Find where the given text appears and provide that cell's center as [x, y] coordinate. 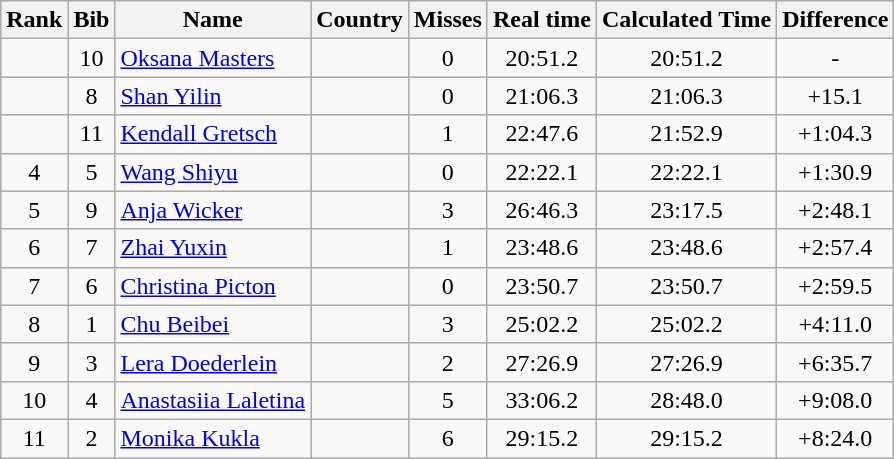
Zhai Yuxin [213, 248]
Rank [34, 20]
+4:11.0 [836, 324]
+15.1 [836, 96]
Calculated Time [686, 20]
Bib [92, 20]
21:52.9 [686, 134]
+1:30.9 [836, 172]
Monika Kukla [213, 438]
Anastasiia Laletina [213, 400]
Anja Wicker [213, 210]
Oksana Masters [213, 58]
+6:35.7 [836, 362]
+1:04.3 [836, 134]
Chu Beibei [213, 324]
Misses [448, 20]
Kendall Gretsch [213, 134]
Christina Picton [213, 286]
Country [360, 20]
Wang Shiyu [213, 172]
22:47.6 [542, 134]
Real time [542, 20]
+2:59.5 [836, 286]
- [836, 58]
23:17.5 [686, 210]
+9:08.0 [836, 400]
+8:24.0 [836, 438]
+2:57.4 [836, 248]
28:48.0 [686, 400]
33:06.2 [542, 400]
Shan Yilin [213, 96]
Lera Doederlein [213, 362]
Name [213, 20]
Difference [836, 20]
26:46.3 [542, 210]
+2:48.1 [836, 210]
